Extract the [X, Y] coordinate from the center of the cell holding the provided text.  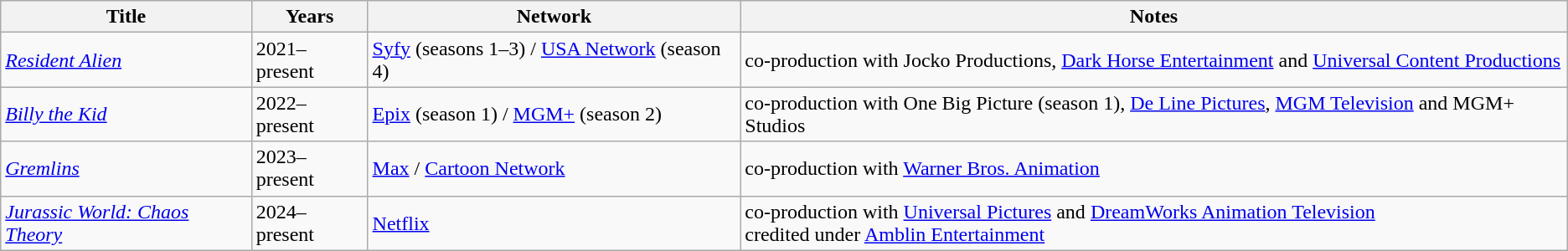
2022–present [310, 114]
Jurassic World: Chaos Theory [126, 223]
Billy the Kid [126, 114]
Netflix [554, 223]
2024–present [310, 223]
co-production with Warner Bros. Animation [1154, 169]
Years [310, 17]
Gremlins [126, 169]
Resident Alien [126, 60]
Syfy (seasons 1–3) / USA Network (season 4) [554, 60]
Notes [1154, 17]
Title [126, 17]
co-production with One Big Picture (season 1), De Line Pictures, MGM Television and MGM+ Studios [1154, 114]
Epix (season 1) / MGM+ (season 2) [554, 114]
Max / Cartoon Network [554, 169]
2021–present [310, 60]
co-production with Universal Pictures and DreamWorks Animation Televisioncredited under Amblin Entertainment [1154, 223]
2023–present [310, 169]
co-production with Jocko Productions, Dark Horse Entertainment and Universal Content Productions [1154, 60]
Network [554, 17]
